Determine the (x, y) coordinate at the center of the cell enclosing the given text.  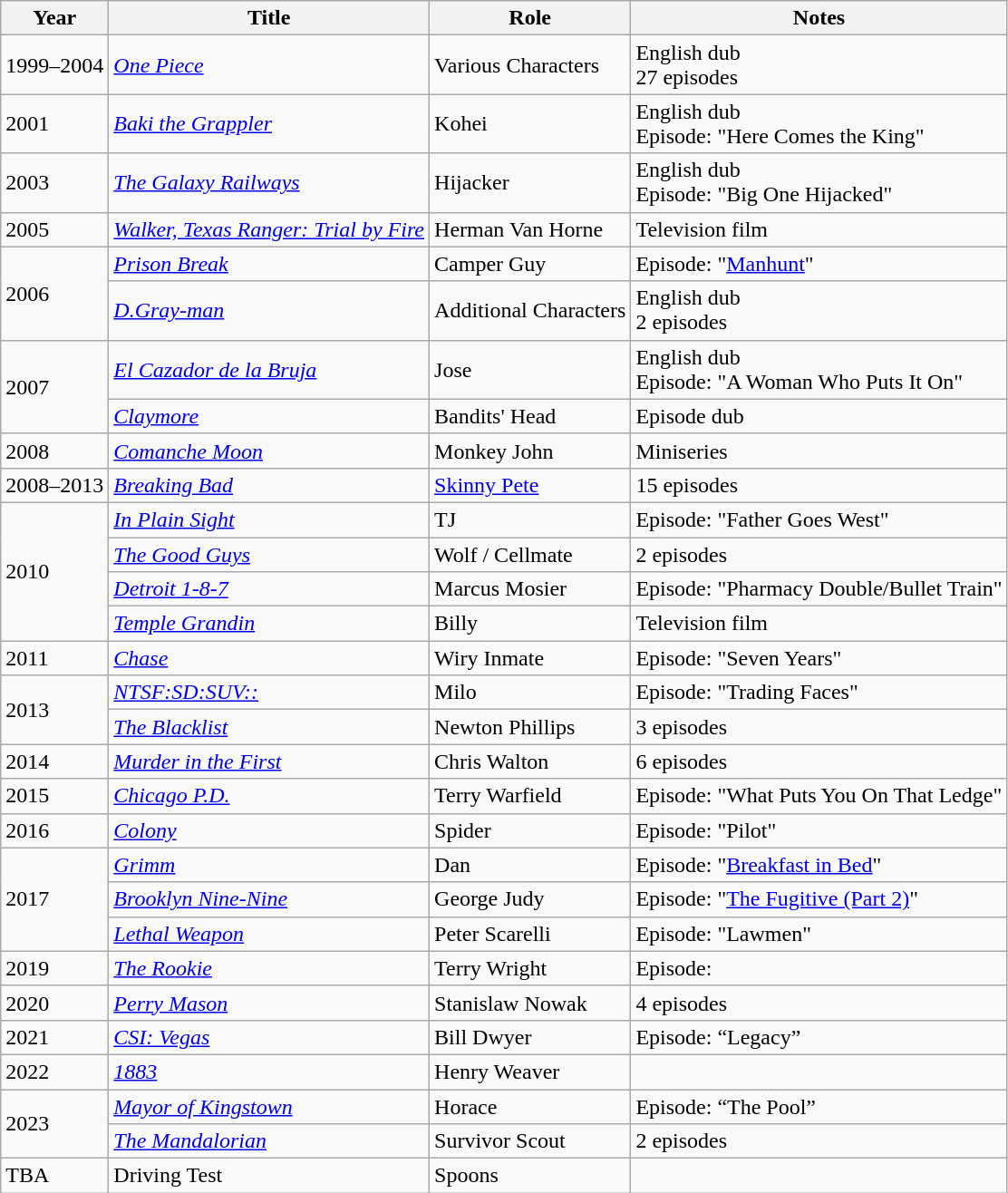
The Galaxy Railways (269, 183)
Stanislaw Nowak (530, 1003)
1883 (269, 1072)
Survivor Scout (530, 1141)
Episode: "What Puts You On That Ledge" (819, 796)
Terry Wright (530, 968)
Episode: "The Fugitive (Part 2)" (819, 899)
Driving Test (269, 1176)
1999–2004 (54, 65)
2006 (54, 294)
TJ (530, 519)
Colony (269, 830)
English dub2 episodes (819, 310)
Henry Weaver (530, 1072)
Claymore (269, 416)
Kohei (530, 123)
Comanche Moon (269, 451)
2010 (54, 571)
Episode: "Pilot" (819, 830)
English dubEpisode: "Big One Hijacked" (819, 183)
Spoons (530, 1176)
Episode: "Trading Faces" (819, 693)
Temple Grandin (269, 624)
Miniseries (819, 451)
El Cazador de la Bruja (269, 370)
Episode: “Legacy” (819, 1037)
The Mandalorian (269, 1141)
CSI: Vegas (269, 1037)
Various Characters (530, 65)
English dub27 episodes (819, 65)
TBA (54, 1176)
Spider (530, 830)
Lethal Weapon (269, 934)
2007 (54, 386)
2015 (54, 796)
Episode: "Pharmacy Double/Bullet Train" (819, 589)
2011 (54, 658)
Episode dub (819, 416)
Milo (530, 693)
6 episodes (819, 761)
English dubEpisode: "Here Comes the King" (819, 123)
In Plain Sight (269, 519)
4 episodes (819, 1003)
Title (269, 18)
2023 (54, 1124)
George Judy (530, 899)
2005 (54, 229)
Jose (530, 370)
Herman Van Horne (530, 229)
2016 (54, 830)
Chris Walton (530, 761)
Marcus Mosier (530, 589)
Episode: “The Pool” (819, 1107)
2008–2013 (54, 485)
Episode: "Seven Years" (819, 658)
Billy (530, 624)
Chase (269, 658)
D.Gray-man (269, 310)
Skinny Pete (530, 485)
Role (530, 18)
Murder in the First (269, 761)
Notes (819, 18)
Grimm (269, 865)
2017 (54, 899)
Prison Break (269, 264)
Episode: (819, 968)
Camper Guy (530, 264)
Mayor of Kingstown (269, 1107)
Perry Mason (269, 1003)
Monkey John (530, 451)
Wiry Inmate (530, 658)
2022 (54, 1072)
Episode: "Manhunt" (819, 264)
Terry Warfield (530, 796)
Year (54, 18)
Newton Phillips (530, 727)
Horace (530, 1107)
English dubEpisode: "A Woman Who Puts It On" (819, 370)
Episode: "Lawmen" (819, 934)
Bill Dwyer (530, 1037)
2003 (54, 183)
Chicago P.D. (269, 796)
Dan (530, 865)
Bandits' Head (530, 416)
Walker, Texas Ranger: Trial by Fire (269, 229)
Peter Scarelli (530, 934)
2008 (54, 451)
Detroit 1-8-7 (269, 589)
Wolf / Cellmate (530, 554)
Episode: "Father Goes West" (819, 519)
NTSF:SD:SUV:: (269, 693)
2021 (54, 1037)
Hijacker (530, 183)
Baki the Grappler (269, 123)
2019 (54, 968)
15 episodes (819, 485)
2001 (54, 123)
2020 (54, 1003)
Episode: "Breakfast in Bed" (819, 865)
3 episodes (819, 727)
2014 (54, 761)
Breaking Bad (269, 485)
Brooklyn Nine-Nine (269, 899)
2013 (54, 710)
The Rookie (269, 968)
Additional Characters (530, 310)
The Good Guys (269, 554)
One Piece (269, 65)
The Blacklist (269, 727)
